Determine the (X, Y) coordinate at the center of the cell enclosing the given text.  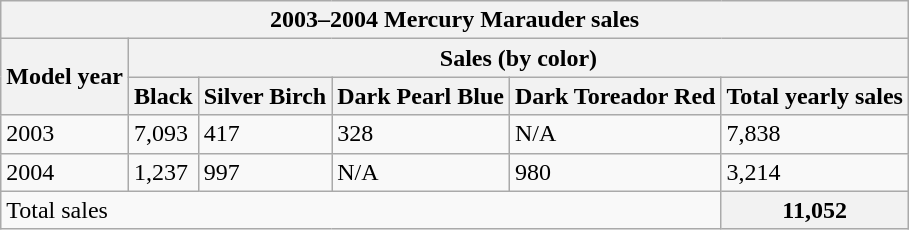
2003–2004 Mercury Marauder sales (455, 20)
328 (421, 134)
Dark Toreador Red (615, 96)
Silver Birch (265, 96)
Sales (by color) (518, 58)
Total yearly sales (815, 96)
3,214 (815, 172)
Dark Pearl Blue (421, 96)
1,237 (163, 172)
Black (163, 96)
997 (265, 172)
Model year (65, 77)
417 (265, 134)
2004 (65, 172)
11,052 (815, 210)
2003 (65, 134)
7,838 (815, 134)
980 (615, 172)
Total sales (361, 210)
7,093 (163, 134)
